Find where the given text appears and provide that cell's center as (x, y) coordinate. 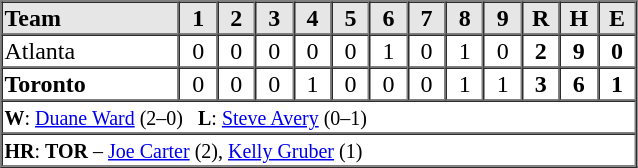
7 (427, 18)
E (617, 18)
8 (465, 18)
H (579, 18)
W: Duane Ward (2–0) L: Steve Avery (0–1) (319, 116)
5 (350, 18)
HR: TOR – Joe Carter (2), Kelly Gruber (1) (319, 150)
4 (312, 18)
R (541, 18)
Toronto (91, 84)
Atlanta (91, 50)
Team (91, 18)
